Return the (X, Y) coordinate for the center point of the cell that contains the specified text.  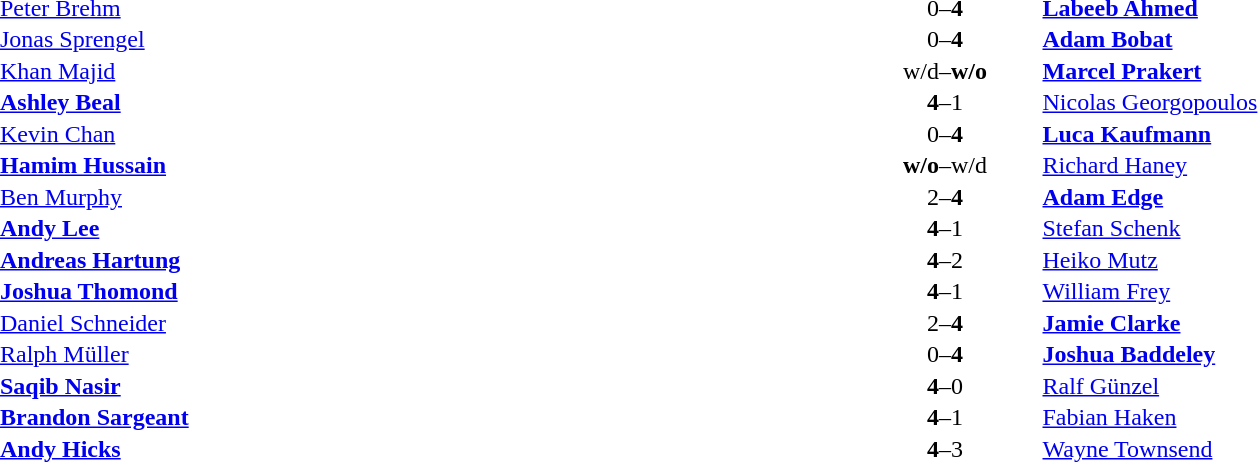
4–0 (944, 386)
4–2 (944, 260)
w/d–w/o (944, 71)
w/o–w/d (944, 165)
